Pinpoint the cell where the given text exists, returning its (X, Y) midpoint coordinate. 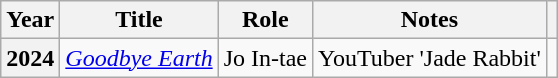
Title (139, 20)
Jo In-tae (265, 58)
Notes (430, 20)
Role (265, 20)
YouTuber 'Jade Rabbit' (430, 58)
2024 (30, 58)
Goodbye Earth (139, 58)
Year (30, 20)
